Extract the [X, Y] coordinate from the center of the cell holding the provided text.  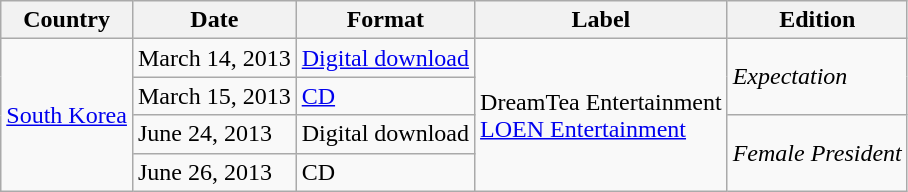
Label [602, 20]
March 14, 2013 [214, 58]
Date [214, 20]
Format [385, 20]
South Korea [67, 115]
March 15, 2013 [214, 96]
Edition [817, 20]
June 26, 2013 [214, 172]
Female President [817, 153]
June 24, 2013 [214, 134]
Expectation [817, 77]
DreamTea EntertainmentLOEN Entertainment [602, 115]
Country [67, 20]
